Return (x, y) of the center of cell containing provided text 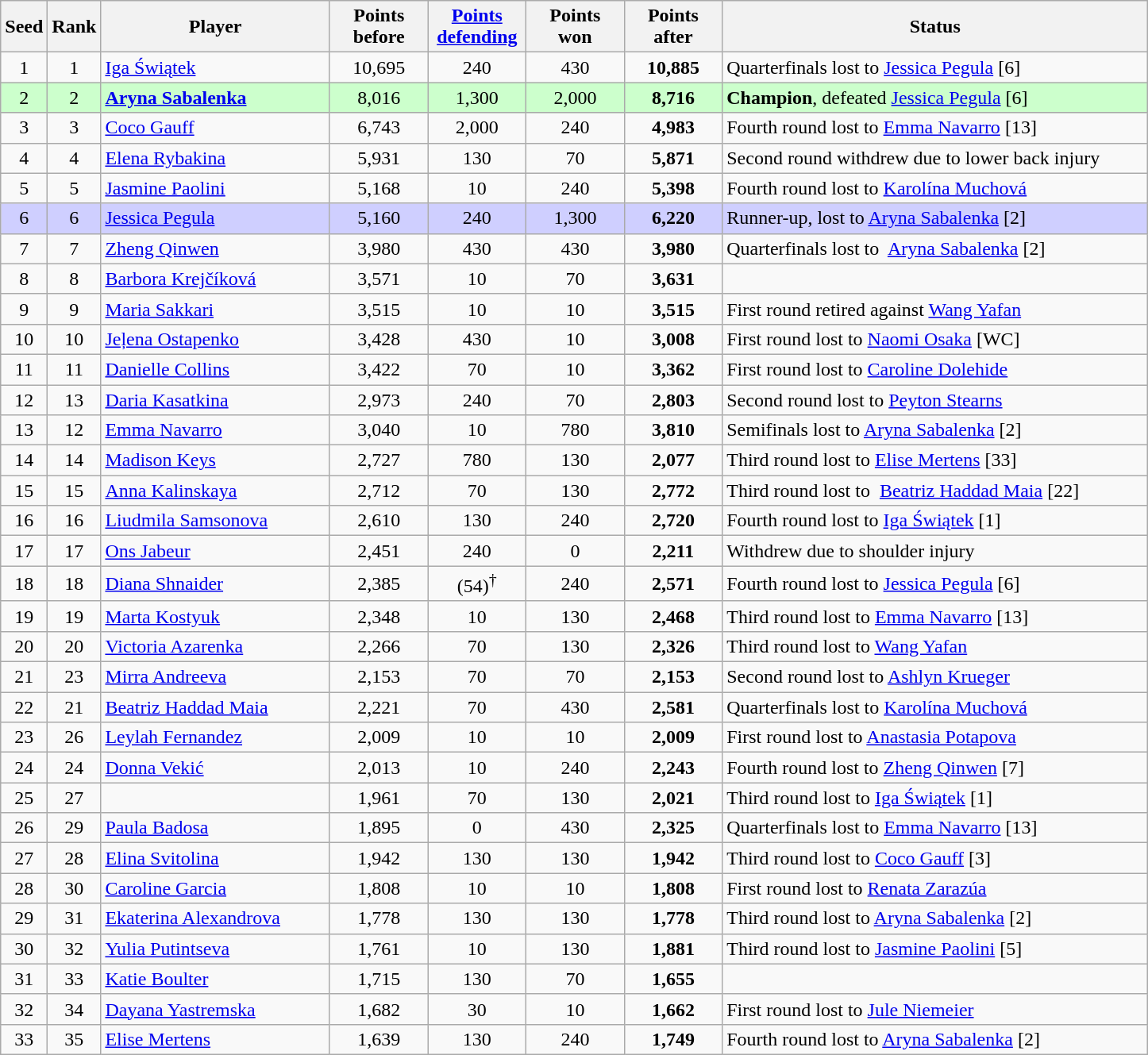
3,422 (379, 369)
Champion, defeated Jessica Pegula [6] (935, 98)
3,631 (673, 279)
Points before (379, 27)
Elena Rybakina (216, 158)
2,468 (673, 616)
3,008 (673, 339)
Jeļena Ostapenko (216, 339)
10,695 (379, 67)
1,749 (673, 1039)
Katie Boulter (216, 979)
Fourth round lost to Aryna Sabalenka [2] (935, 1039)
2,221 (379, 707)
Third round lost to Coco Gauff [3] (935, 858)
Iga Świątek (216, 67)
5,168 (379, 188)
5,398 (673, 188)
Withdrew due to shoulder injury (935, 551)
1,881 (673, 949)
1,715 (379, 979)
2,727 (379, 460)
8,016 (379, 98)
Liudmila Samsonova (216, 521)
Third round lost to Beatriz Haddad Maia [22] (935, 491)
2,803 (673, 399)
3,571 (379, 279)
Anna Kalinskaya (216, 491)
Leylah Fernandez (216, 737)
Diana Shnaider (216, 584)
2,266 (379, 646)
5,160 (379, 218)
Madison Keys (216, 460)
8,716 (673, 98)
10,885 (673, 67)
First round lost to Renata Zarazúa (935, 888)
2,348 (379, 616)
2,385 (379, 584)
Quarterfinals lost to Aryna Sabalenka [2] (935, 248)
Third round lost to Wang Yafan (935, 646)
Third round lost to Iga Świątek [1] (935, 798)
Barbora Krejčíková (216, 279)
Fourth round lost to Emma Navarro [13] (935, 128)
Donna Vekić (216, 768)
2,973 (379, 399)
Fourth round lost to Iga Świątek [1] (935, 521)
6,220 (673, 218)
Quarterfinals lost to Jessica Pegula [6] (935, 67)
Jessica Pegula (216, 218)
2,013 (379, 768)
22 (24, 707)
1,895 (379, 828)
First round lost to Caroline Dolehide (935, 369)
Mirra Andreeva (216, 677)
Elise Mertens (216, 1039)
34 (75, 1009)
Seed (24, 27)
Maria Sakkari (216, 309)
2,325 (673, 828)
Jasmine Paolini (216, 188)
2,451 (379, 551)
2,243 (673, 768)
5,931 (379, 158)
3,810 (673, 430)
2,712 (379, 491)
35 (75, 1039)
Points defending (477, 27)
4,983 (673, 128)
1,961 (379, 798)
1,662 (673, 1009)
Third round lost to Emma Navarro [13] (935, 616)
Beatriz Haddad Maia (216, 707)
Fourth round lost to Zheng Qinwen [7] (935, 768)
Caroline Garcia (216, 888)
3,040 (379, 430)
Points won (576, 27)
Third round lost to Jasmine Paolini [5] (935, 949)
First round retired against Wang Yafan (935, 309)
Ons Jabeur (216, 551)
Second round withdrew due to lower back injury (935, 158)
Coco Gauff (216, 128)
5,871 (673, 158)
6,743 (379, 128)
2,581 (673, 707)
Aryna Sabalenka (216, 98)
First round lost to Jule Niemeier (935, 1009)
Dayana Yastremska (216, 1009)
2,211 (673, 551)
Paula Badosa (216, 828)
Elina Svitolina (216, 858)
Marta Kostyuk (216, 616)
Zheng Qinwen (216, 248)
Points after (673, 27)
3,428 (379, 339)
Quarterfinals lost to Emma Navarro [13] (935, 828)
First round lost to Anastasia Potapova (935, 737)
1,655 (673, 979)
Second round lost to Ashlyn Krueger (935, 677)
(54)† (477, 584)
Second round lost to Peyton Stearns (935, 399)
2,610 (379, 521)
25 (24, 798)
Emma Navarro (216, 430)
1,761 (379, 949)
2,772 (673, 491)
Daria Kasatkina (216, 399)
Fourth round lost to Jessica Pegula [6] (935, 584)
2,326 (673, 646)
1,639 (379, 1039)
Victoria Azarenka (216, 646)
Fourth round lost to Karolína Muchová (935, 188)
Third round lost to Elise Mertens [33] (935, 460)
Rank (75, 27)
3,362 (673, 369)
2,571 (673, 584)
Player (216, 27)
2,720 (673, 521)
Ekaterina Alexandrova (216, 918)
Yulia Putintseva (216, 949)
Status (935, 27)
Semifinals lost to Aryna Sabalenka [2] (935, 430)
Runner-up, lost to Aryna Sabalenka [2] (935, 218)
Third round lost to Aryna Sabalenka [2] (935, 918)
First round lost to Naomi Osaka [WC] (935, 339)
Danielle Collins (216, 369)
1,682 (379, 1009)
2,021 (673, 798)
Quarterfinals lost to Karolína Muchová (935, 707)
2,077 (673, 460)
